Identify which cell holds the provided text, then report its [X, Y] central coordinate. 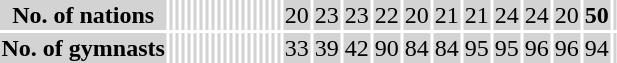
39 [326, 48]
No. of gymnasts [83, 48]
90 [386, 48]
33 [296, 48]
42 [356, 48]
No. of nations [83, 15]
22 [386, 15]
94 [596, 48]
50 [596, 15]
